From the cell containing the given text, extract its center point as [x, y] coordinate. 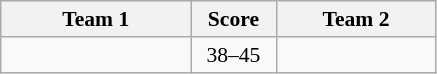
Team 1 [96, 19]
38–45 [234, 55]
Score [234, 19]
Team 2 [356, 19]
